Provide the (X, Y) coordinate of the cell's center where the given text is located.  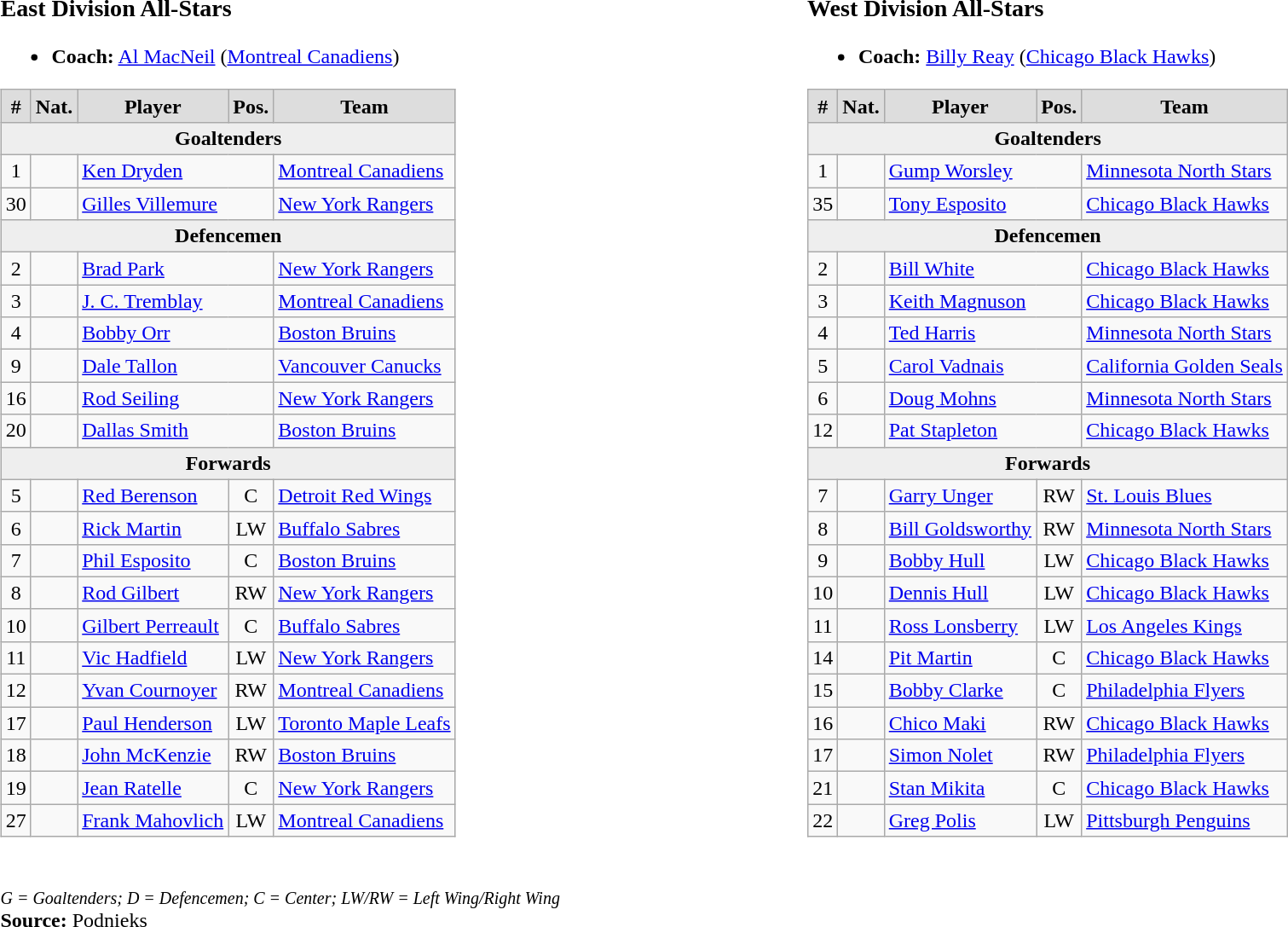
J. C. Tremblay (176, 301)
Garry Unger (960, 495)
Ross Lonsberry (960, 625)
Rick Martin (153, 528)
20 (15, 431)
Bobby Hull (960, 560)
Dale Tallon (176, 366)
Los Angeles Kings (1185, 625)
Vic Hadfield (153, 658)
30 (15, 204)
Ted Harris (982, 333)
Gump Worsley (982, 171)
Frank Mahovlich (153, 820)
Brad Park (176, 269)
Rod Seiling (176, 398)
Keith Magnuson (982, 301)
Phil Esposito (153, 560)
Pittsburgh Penguins (1185, 820)
35 (823, 204)
18 (15, 756)
Greg Polis (960, 820)
Pit Martin (960, 658)
Doug Mohns (982, 398)
Dallas Smith (176, 431)
27 (15, 820)
14 (823, 658)
Detroit Red Wings (365, 495)
Bobby Orr (176, 333)
Jean Ratelle (153, 788)
19 (15, 788)
California Golden Seals (1185, 366)
Carol Vadnais (982, 366)
Bill Goldsworthy (960, 528)
Ken Dryden (176, 171)
Paul Henderson (153, 723)
Stan Mikita (960, 788)
22 (823, 820)
Gilles Villemure (176, 204)
Red Berenson (153, 495)
Simon Nolet (960, 756)
15 (823, 691)
Bill White (982, 269)
Bobby Clarke (960, 691)
Rod Gilbert (153, 593)
21 (823, 788)
Dennis Hull (960, 593)
Chico Maki (960, 723)
Gilbert Perreault (153, 625)
Toronto Maple Leafs (365, 723)
Yvan Cournoyer (153, 691)
John McKenzie (153, 756)
Vancouver Canucks (365, 366)
Tony Esposito (982, 204)
Pat Stapleton (982, 431)
St. Louis Blues (1185, 495)
